Find where the given text appears and provide that cell's center as (x, y) coordinate. 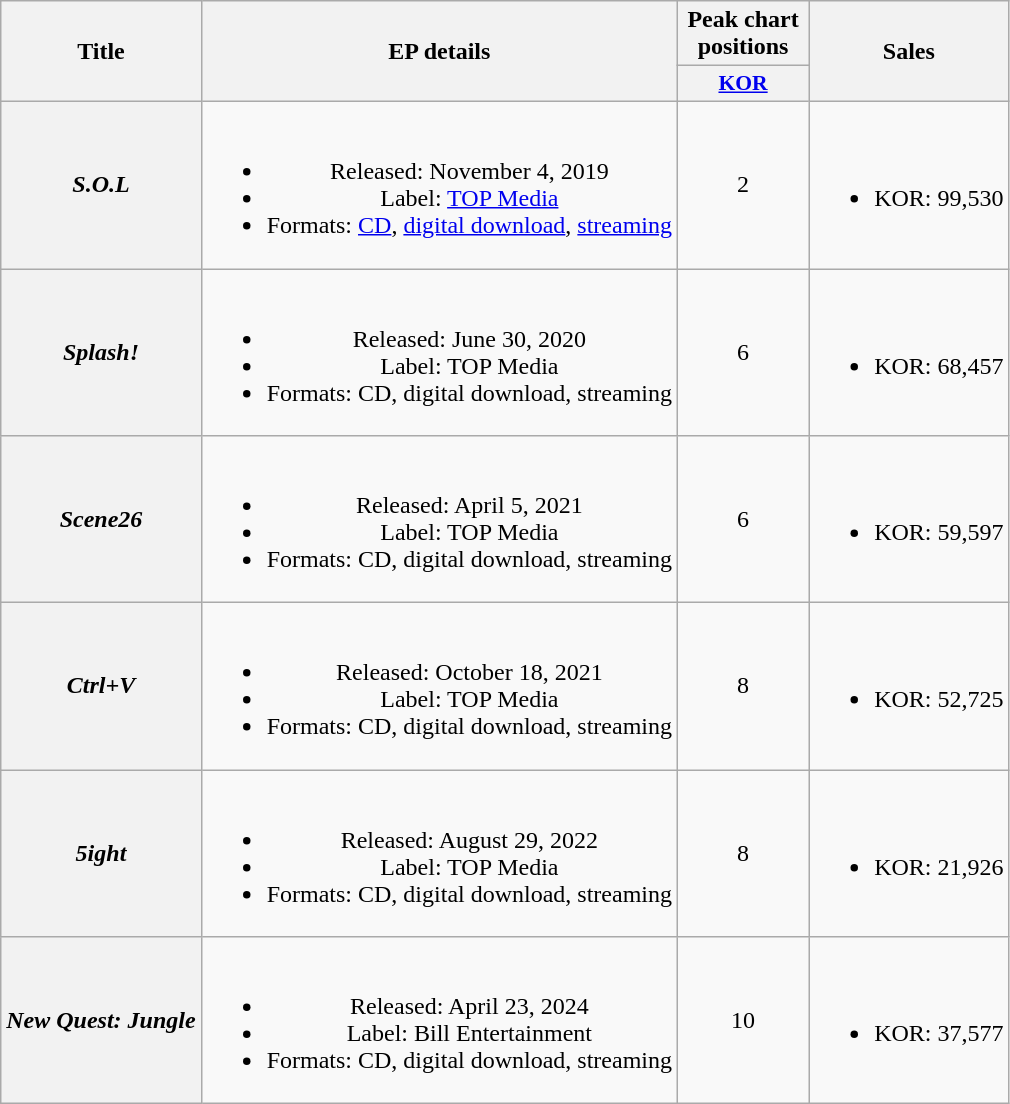
5ight (101, 854)
Scene26 (101, 520)
KOR: 52,725 (909, 686)
KOR: 59,597 (909, 520)
2 (744, 184)
10 (744, 1020)
Peak chart positions (744, 34)
Title (101, 52)
KOR (744, 84)
Splash! (101, 352)
KOR: 99,530 (909, 184)
S.O.L (101, 184)
Released: October 18, 2021Label: TOP MediaFormats: CD, digital download, streaming (439, 686)
KOR: 37,577 (909, 1020)
EP details (439, 52)
Released: June 30, 2020Label: TOP MediaFormats: CD, digital download, streaming (439, 352)
Released: April 23, 2024Label: Bill EntertainmentFormats: CD, digital download, streaming (439, 1020)
KOR: 68,457 (909, 352)
Released: August 29, 2022Label: TOP MediaFormats: CD, digital download, streaming (439, 854)
Sales (909, 52)
KOR: 21,926 (909, 854)
New Quest: Jungle (101, 1020)
Ctrl+V (101, 686)
Released: April 5, 2021Label: TOP MediaFormats: CD, digital download, streaming (439, 520)
Released: November 4, 2019Label: TOP MediaFormats: CD, digital download, streaming (439, 184)
